Scan for the cell matching the given text and deliver its [x, y] coordinate at center. 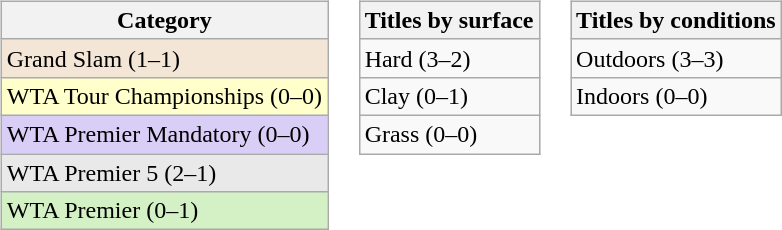
WTA Premier 5 (2–1) [164, 173]
Hard (3–2) [449, 58]
Indoors (0–0) [676, 96]
Category [164, 20]
Titles by conditions [676, 20]
Grass (0–0) [449, 134]
Clay (0–1) [449, 96]
WTA Premier (0–1) [164, 211]
WTA Premier Mandatory (0–0) [164, 134]
Grand Slam (1–1) [164, 58]
Outdoors (3–3) [676, 58]
WTA Tour Championships (0–0) [164, 96]
Titles by surface [449, 20]
